Return (X, Y) of the center of cell containing provided text 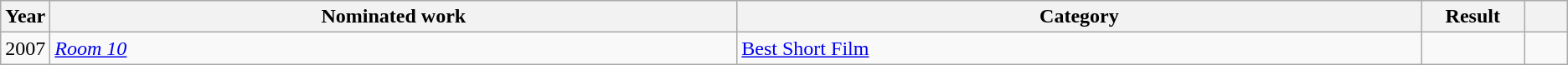
2007 (25, 48)
Room 10 (394, 48)
Result (1473, 17)
Year (25, 17)
Best Short Film (1079, 48)
Nominated work (394, 17)
Category (1079, 17)
